From the cell containing the given text, extract its center point as (X, Y) coordinate. 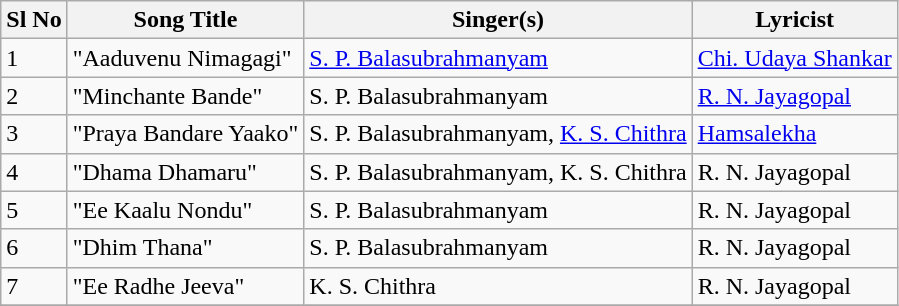
"Aaduvenu Nimagagi" (186, 58)
2 (34, 96)
Song Title (186, 20)
5 (34, 210)
Lyricist (794, 20)
Hamsalekha (794, 134)
"Minchante Bande" (186, 96)
"Praya Bandare Yaako" (186, 134)
6 (34, 248)
4 (34, 172)
"Dhim Thana" (186, 248)
1 (34, 58)
Singer(s) (498, 20)
Chi. Udaya Shankar (794, 58)
K. S. Chithra (498, 286)
Sl No (34, 20)
"Ee Kaalu Nondu" (186, 210)
7 (34, 286)
"Ee Radhe Jeeva" (186, 286)
3 (34, 134)
"Dhama Dhamaru" (186, 172)
